Capture the cell that displays the provided text and extract its [x, y] central coordinate. 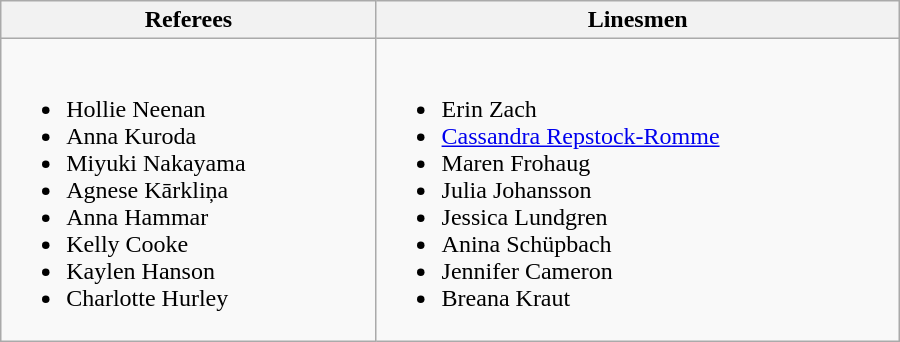
Linesmen [638, 20]
Referees [188, 20]
Erin Zach Cassandra Repstock-Romme Maren Frohaug Julia Johansson Jessica Lundgren Anina Schüpbach Jennifer Cameron Breana Kraut [638, 190]
Hollie Neenan Anna Kuroda Miyuki Nakayama Agnese Kārkliņa Anna Hammar Kelly Cooke Kaylen Hanson Charlotte Hurley [188, 190]
